Pinpoint the cell where the given text exists, returning its [x, y] midpoint coordinate. 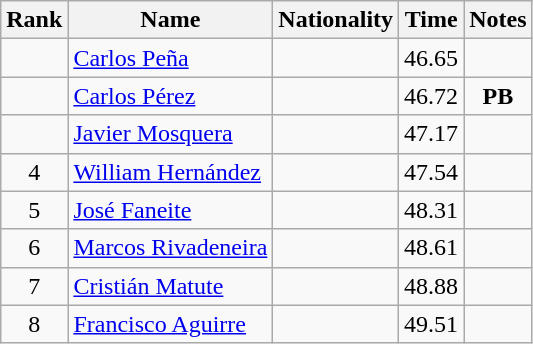
José Faneite [170, 210]
5 [34, 210]
48.61 [432, 248]
Javier Mosquera [170, 134]
Carlos Peña [170, 58]
4 [34, 172]
6 [34, 248]
Cristián Matute [170, 286]
47.54 [432, 172]
Notes [498, 20]
49.51 [432, 324]
PB [498, 96]
46.65 [432, 58]
48.31 [432, 210]
Nationality [336, 20]
Name [170, 20]
8 [34, 324]
7 [34, 286]
Carlos Pérez [170, 96]
Marcos Rivadeneira [170, 248]
47.17 [432, 134]
48.88 [432, 286]
Time [432, 20]
Rank [34, 20]
Francisco Aguirre [170, 324]
46.72 [432, 96]
William Hernández [170, 172]
